Locate the cell with the specified text and output its (X, Y) center coordinate. 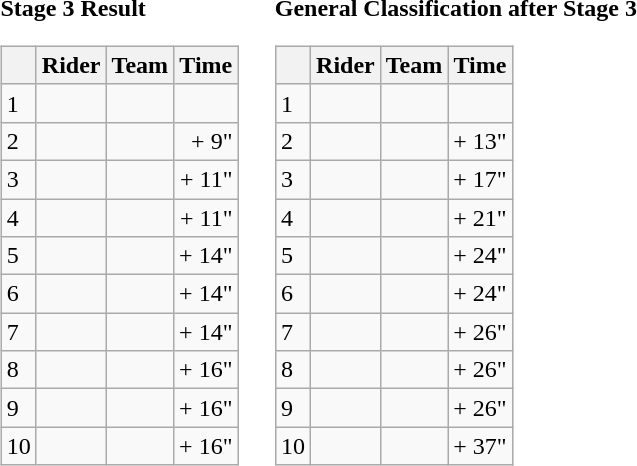
+ 13" (480, 141)
+ 17" (480, 179)
+ 21" (480, 217)
+ 37" (480, 446)
+ 9" (206, 141)
